Identify which cell holds the provided text, then report its (X, Y) central coordinate. 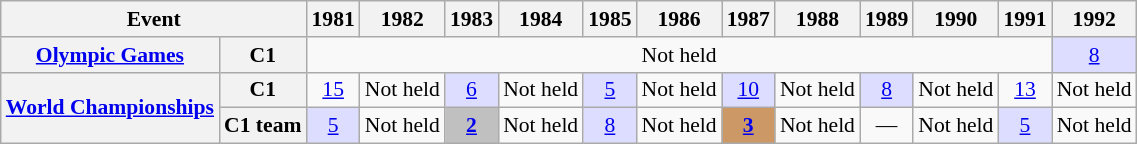
C1 team (262, 126)
1989 (886, 19)
15 (332, 90)
3 (748, 126)
1985 (610, 19)
13 (1024, 90)
1982 (402, 19)
2 (472, 126)
6 (472, 90)
Event (154, 19)
1984 (540, 19)
World Championships (110, 108)
1988 (818, 19)
1991 (1024, 19)
1981 (332, 19)
1983 (472, 19)
— (886, 126)
10 (748, 90)
1987 (748, 19)
1986 (680, 19)
1990 (956, 19)
Olympic Games (110, 55)
1992 (1094, 19)
